For the text-containing cell, return its midpoint in (x, y) coordinate format. 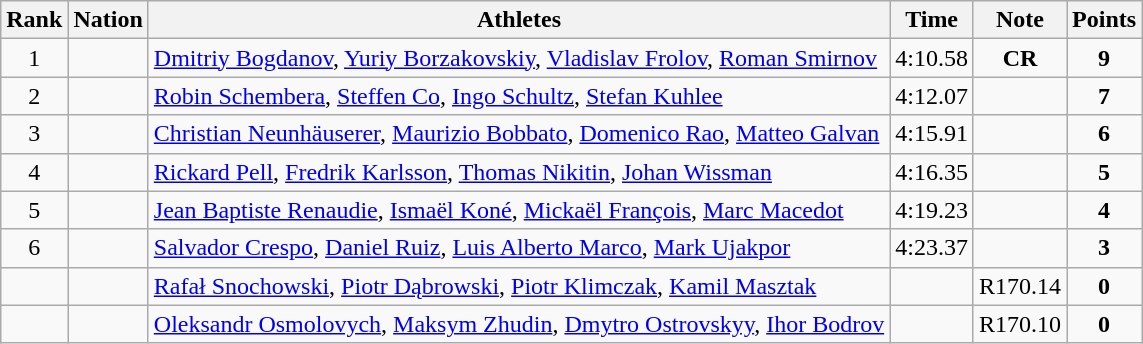
Christian Neunhäuserer, Maurizio Bobbato, Domenico Rao, Matteo Galvan (518, 134)
R170.14 (1020, 286)
Points (1104, 20)
7 (1104, 96)
Athletes (518, 20)
Rafał Snochowski, Piotr Dąbrowski, Piotr Klimczak, Kamil Masztak (518, 286)
4:19.23 (932, 210)
4:15.91 (932, 134)
Rickard Pell, Fredrik Karlsson, Thomas Nikitin, Johan Wissman (518, 172)
Dmitriy Bogdanov, Yuriy Borzakovskiy, Vladislav Frolov, Roman Smirnov (518, 58)
4:23.37 (932, 248)
1 (34, 58)
9 (1104, 58)
Rank (34, 20)
Oleksandr Osmolovych, Maksym Zhudin, Dmytro Ostrovskyy, Ihor Bodrov (518, 324)
Salvador Crespo, Daniel Ruiz, Luis Alberto Marco, Mark Ujakpor (518, 248)
2 (34, 96)
CR (1020, 58)
Note (1020, 20)
4:10.58 (932, 58)
Nation (108, 20)
Robin Schembera, Steffen Co, Ingo Schultz, Stefan Kuhlee (518, 96)
4:12.07 (932, 96)
Jean Baptiste Renaudie, Ismaël Koné, Mickaël François, Marc Macedot (518, 210)
R170.10 (1020, 324)
Time (932, 20)
4:16.35 (932, 172)
